Search for the cell housing the specified text and yield its (X, Y) center coordinate. 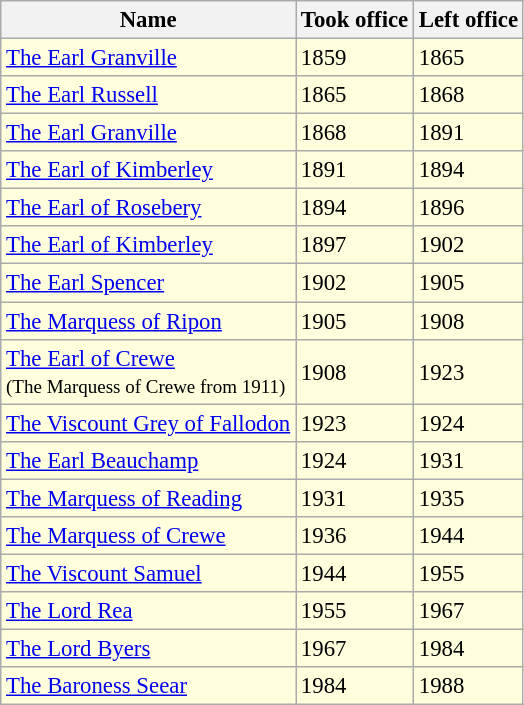
The Marquess of Ripon (148, 321)
The Earl Spencer (148, 283)
Name (148, 20)
The Earl Russell (148, 95)
The Lord Byers (148, 648)
1859 (355, 58)
The Marquess of Crewe (148, 536)
The Earl of Crewe(The Marquess of Crewe from 1911) (148, 372)
1897 (355, 245)
The Viscount Samuel (148, 573)
Took office (355, 20)
1896 (469, 208)
1935 (469, 498)
The Lord Rea (148, 611)
The Marquess of Reading (148, 498)
The Earl of Rosebery (148, 208)
1988 (469, 686)
Left office (469, 20)
The Baroness Seear (148, 686)
The Earl Beauchamp (148, 460)
The Viscount Grey of Fallodon (148, 423)
1936 (355, 536)
